Pinpoint the cell where the given text exists, returning its [X, Y] midpoint coordinate. 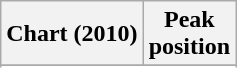
Peakposition [189, 34]
Chart (2010) [72, 34]
